Output the [X, Y] coordinate of the center of the cell containing the given text.  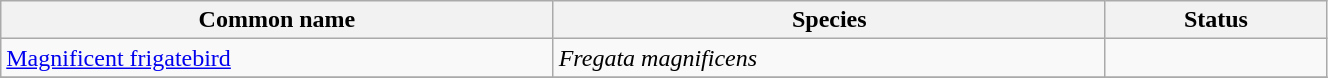
Fregata magnificens [829, 58]
Species [829, 20]
Common name [277, 20]
Magnificent frigatebird [277, 58]
Status [1216, 20]
